Scan for the cell matching the given text and deliver its [X, Y] coordinate at center. 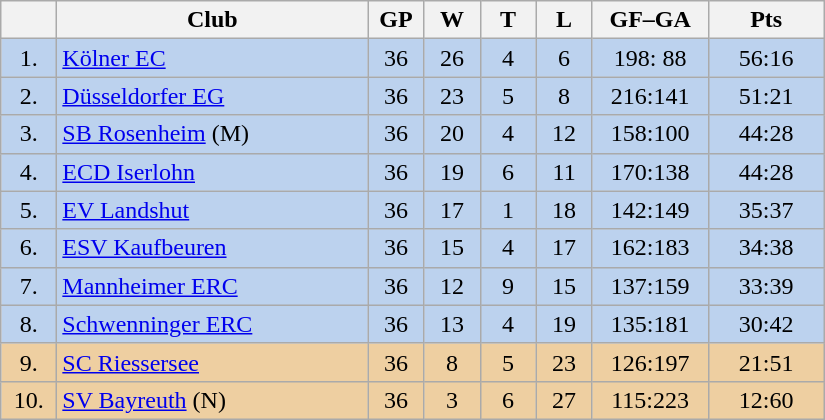
137:159 [650, 286]
158:100 [650, 134]
4. [29, 172]
11 [564, 172]
170:138 [650, 172]
ECD Iserlohn [212, 172]
L [564, 20]
7. [29, 286]
198: 88 [650, 58]
1. [29, 58]
9. [29, 362]
115:223 [650, 400]
135:181 [650, 324]
ESV Kaufbeuren [212, 248]
3 [452, 400]
SC Riessersee [212, 362]
5. [29, 210]
Club [212, 20]
8. [29, 324]
9 [508, 286]
13 [452, 324]
12:60 [766, 400]
W [452, 20]
2. [29, 96]
142:149 [650, 210]
GP [396, 20]
34:38 [766, 248]
26 [452, 58]
Düsseldorfer EG [212, 96]
1 [508, 210]
Mannheimer ERC [212, 286]
6. [29, 248]
Pts [766, 20]
10. [29, 400]
30:42 [766, 324]
SV Bayreuth (N) [212, 400]
216:141 [650, 96]
GF–GA [650, 20]
33:39 [766, 286]
56:16 [766, 58]
T [508, 20]
3. [29, 134]
162:183 [650, 248]
20 [452, 134]
51:21 [766, 96]
21:51 [766, 362]
35:37 [766, 210]
EV Landshut [212, 210]
Kölner EC [212, 58]
SB Rosenheim (M) [212, 134]
27 [564, 400]
126:197 [650, 362]
18 [564, 210]
Schwenninger ERC [212, 324]
